Pinpoint the cell where the given text exists, returning its (x, y) midpoint coordinate. 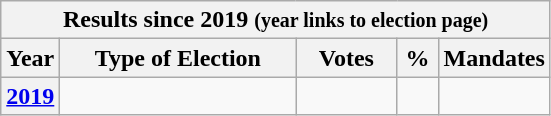
Results since 2019 (year links to election page) (276, 20)
2019 (30, 96)
Type of Election (178, 58)
Year (30, 58)
Votes (346, 58)
% (418, 58)
Mandates (494, 58)
